Return [X, Y] of the center of cell containing provided text 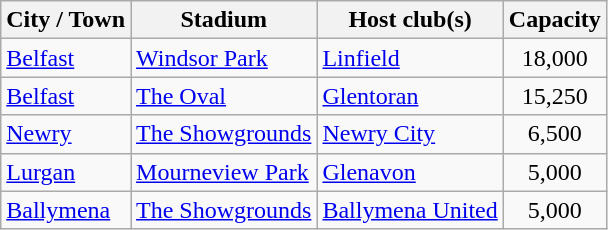
Glentoran [410, 96]
18,000 [554, 58]
Stadium [224, 20]
Linfield [410, 58]
Host club(s) [410, 20]
The Oval [224, 96]
Newry [66, 134]
6,500 [554, 134]
City / Town [66, 20]
Newry City [410, 134]
Windsor Park [224, 58]
15,250 [554, 96]
Glenavon [410, 172]
Lurgan [66, 172]
Mourneview Park [224, 172]
Ballymena [66, 210]
Capacity [554, 20]
Ballymena United [410, 210]
